Determine the [X, Y] coordinate at the center of the cell enclosing the given text.  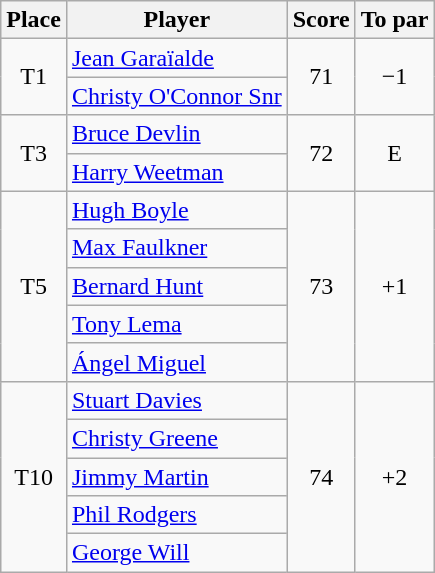
+1 [394, 286]
74 [321, 476]
Bruce Devlin [176, 134]
Score [321, 20]
T10 [34, 476]
Harry Weetman [176, 172]
George Will [176, 553]
−1 [394, 77]
Place [34, 20]
71 [321, 77]
Phil Rodgers [176, 515]
T3 [34, 153]
Jean Garaïalde [176, 58]
Stuart Davies [176, 400]
Tony Lema [176, 324]
E [394, 153]
72 [321, 153]
T1 [34, 77]
Christy Greene [176, 438]
Player [176, 20]
To par [394, 20]
Bernard Hunt [176, 286]
Christy O'Connor Snr [176, 96]
T5 [34, 286]
Max Faulkner [176, 248]
73 [321, 286]
Jimmy Martin [176, 477]
+2 [394, 476]
Hugh Boyle [176, 210]
Ángel Miguel [176, 362]
